Identify which cell holds the provided text, then report its [x, y] central coordinate. 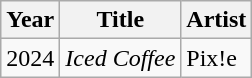
Artist [216, 20]
Iced Coffee [120, 58]
Pix!e [216, 58]
2024 [30, 58]
Year [30, 20]
Title [120, 20]
